Scan for the cell matching the given text and deliver its (x, y) coordinate at center. 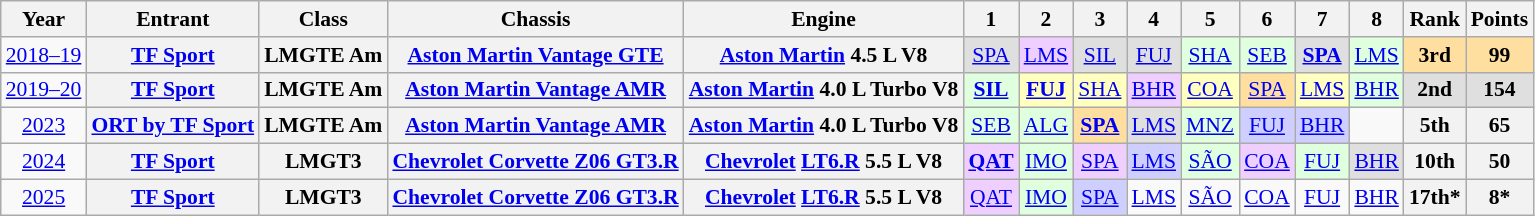
Points (1500, 19)
Chassis (535, 19)
6 (1267, 19)
2 (1046, 19)
99 (1500, 55)
Engine (824, 19)
MNZ (1210, 126)
5th (1435, 126)
3 (1100, 19)
2019–20 (44, 90)
65 (1500, 126)
Aston Martin 4.5 L V8 (824, 55)
Year (44, 19)
2025 (44, 197)
ALG (1046, 126)
4 (1154, 19)
2018–19 (44, 55)
Class (323, 19)
Rank (1435, 19)
2024 (44, 162)
5 (1210, 19)
50 (1500, 162)
8 (1376, 19)
8* (1500, 197)
2nd (1435, 90)
17th* (1435, 197)
ORT by TF Sport (172, 126)
Entrant (172, 19)
1 (990, 19)
Aston Martin Vantage GTE (535, 55)
2023 (44, 126)
10th (1435, 162)
7 (1322, 19)
154 (1500, 90)
3rd (1435, 55)
